Return (x, y) of the center of cell containing provided text 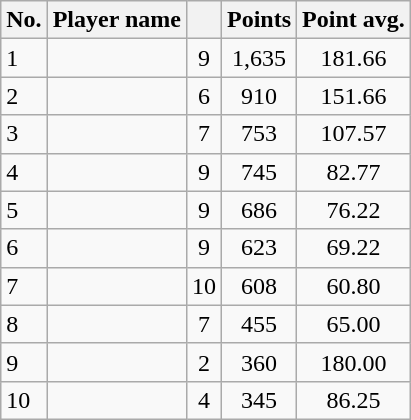
151.66 (354, 96)
753 (258, 134)
Player name (116, 20)
86.25 (354, 400)
345 (258, 400)
360 (258, 362)
1,635 (258, 58)
No. (24, 20)
910 (258, 96)
76.22 (354, 210)
Points (258, 20)
8 (24, 324)
82.77 (354, 172)
69.22 (354, 248)
60.80 (354, 286)
5 (24, 210)
181.66 (354, 58)
1 (24, 58)
608 (258, 286)
Point avg. (354, 20)
745 (258, 172)
686 (258, 210)
180.00 (354, 362)
107.57 (354, 134)
65.00 (354, 324)
623 (258, 248)
455 (258, 324)
3 (24, 134)
